Return the [x, y] coordinate for the center point of the cell that contains the specified text.  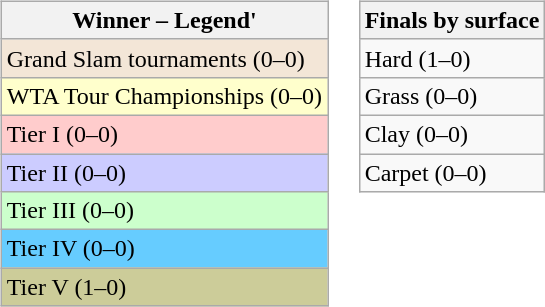
Winner – Legend' [164, 20]
Finals by surface [452, 20]
WTA Tour Championships (0–0) [164, 96]
Clay (0–0) [452, 134]
Hard (1–0) [452, 58]
Tier IV (0–0) [164, 249]
Tier I (0–0) [164, 134]
Grass (0–0) [452, 96]
Carpet (0–0) [452, 173]
Tier III (0–0) [164, 211]
Grand Slam tournaments (0–0) [164, 58]
Tier II (0–0) [164, 173]
Tier V (1–0) [164, 287]
